Output the [x, y] coordinate of the center of the cell containing the given text.  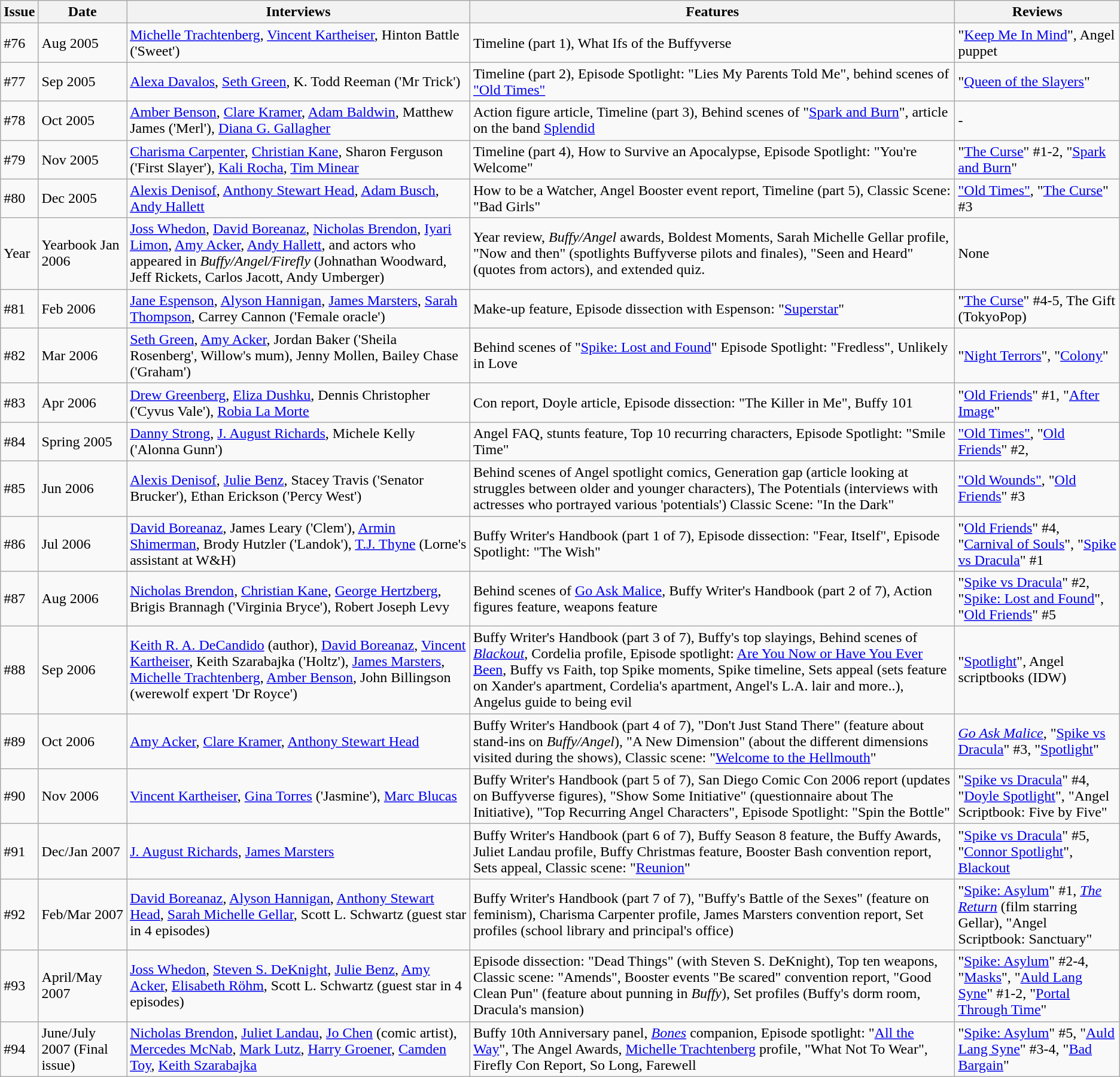
Issue [19, 12]
#85 [19, 488]
Go Ask Malice, "Spike vs Dracula" #3, "Spotlight" [1037, 741]
Action figure article, Timeline (part 3), Behind scenes of "Spark and Burn", article on the band Splendid [712, 121]
#77 [19, 81]
Nov 2005 [83, 159]
"The Curse" #1-2, "Spark and Burn" [1037, 159]
"Keep Me In Mind", Angel puppet [1037, 43]
Nov 2006 [83, 796]
"Old Friends" #4, "Carnival of Souls", "Spike vs Dracula" #1 [1037, 543]
- [1037, 121]
"Spotlight", Angel scriptbooks (IDW) [1037, 670]
"The Curse" #4-5, The Gift (TokyoPop) [1037, 309]
J. August Richards, James Marsters [299, 851]
Alexis Denisof, Anthony Stewart Head, Adam Busch, Andy Hallett [299, 199]
Yearbook Jan 2006 [83, 254]
"Spike: Asylum" #1, The Return (film starring Gellar), "Angel Scriptbook: Sanctuary" [1037, 914]
Mar 2006 [83, 355]
Behind scenes of Go Ask Malice, Buffy Writer's Handbook (part 2 of 7), Action figures feature, weapons feature [712, 599]
None [1037, 254]
Vincent Kartheiser, Gina Torres ('Jasmine'), Marc Blucas [299, 796]
"Queen of the Slayers" [1037, 81]
Features [712, 12]
#78 [19, 121]
Timeline (part 1), What Ifs of the Buffyverse [712, 43]
Feb 2006 [83, 309]
#80 [19, 199]
Seth Green, Amy Acker, Jordan Baker ('Sheila Rosenberg', Willow's mum), Jenny Mollen, Bailey Chase ('Graham') [299, 355]
Amy Acker, Clare Kramer, Anthony Stewart Head [299, 741]
Con report, Doyle article, Episode dissection: "The Killer in Me", Buffy 101 [712, 402]
Year [19, 254]
Charisma Carpenter, Christian Kane, Sharon Ferguson ('First Slayer'), Kali Rocha, Tim Minear [299, 159]
#91 [19, 851]
Apr 2006 [83, 402]
Michelle Trachtenberg, Vincent Kartheiser, Hinton Battle ('Sweet') [299, 43]
"Old Times", "The Curse" #3 [1037, 199]
#89 [19, 741]
Interviews [299, 12]
Drew Greenberg, Eliza Dushku, Dennis Christopher ('Cyvus Vale'), Robia La Morte [299, 402]
#79 [19, 159]
Spring 2005 [83, 442]
Nicholas Brendon, Christian Kane, George Hertzberg, Brigis Brannagh ('Virginia Bryce'), Robert Joseph Levy [299, 599]
Jul 2006 [83, 543]
#93 [19, 986]
Jane Espenson, Alyson Hannigan, James Marsters, Sarah Thompson, Carrey Cannon ('Female oracle') [299, 309]
#94 [19, 1049]
Aug 2006 [83, 599]
Dec/Jan 2007 [83, 851]
David Boreanaz, James Leary ('Clem'), Armin Shimerman, Brody Hutzler ('Landok'), T.J. Thyne (Lorne's assistant at W&H) [299, 543]
"Old Times", "Old Friends" #2, [1037, 442]
#82 [19, 355]
June/July 2007 (Final issue) [83, 1049]
Date [83, 12]
Timeline (part 4), How to Survive an Apocalypse, Episode Spotlight: "You're Welcome" [712, 159]
Oct 2006 [83, 741]
#84 [19, 442]
Feb/Mar 2007 [83, 914]
Sep 2005 [83, 81]
Behind scenes of "Spike: Lost and Found" Episode Spotlight: "Fredless", Unlikely in Love [712, 355]
Joss Whedon, Steven S. DeKnight, Julie Benz, Amy Acker, Elisabeth Röhm, Scott L. Schwartz (guest star in 4 episodes) [299, 986]
David Boreanaz, Alyson Hannigan, Anthony Stewart Head, Sarah Michelle Gellar, Scott L. Schwartz (guest star in 4 episodes) [299, 914]
Jun 2006 [83, 488]
#81 [19, 309]
April/May 2007 [83, 986]
Timeline (part 2), Episode Spotlight: "Lies My Parents Told Me", behind scenes of "Old Times" [712, 81]
How to be a Watcher, Angel Booster event report, Timeline (part 5), Classic Scene: "Bad Girls" [712, 199]
Aug 2005 [83, 43]
Angel FAQ, stunts feature, Top 10 recurring characters, Episode Spotlight: "Smile Time" [712, 442]
#87 [19, 599]
#86 [19, 543]
Buffy Writer's Handbook (part 1 of 7), Episode dissection: "Fear, Itself", Episode Spotlight: "The Wish" [712, 543]
Nicholas Brendon, Juliet Landau, Jo Chen (comic artist), Mercedes McNab, Mark Lutz, Harry Groener, Camden Toy, Keith Szarabajka [299, 1049]
#83 [19, 402]
Oct 2005 [83, 121]
"Old Friends" #1, "After Image" [1037, 402]
"Old Wounds", "Old Friends" #3 [1037, 488]
#90 [19, 796]
Make-up feature, Episode dissection with Espenson: "Superstar" [712, 309]
"Spike vs Dracula" #2, "Spike: Lost and Found", "Old Friends" #5 [1037, 599]
#88 [19, 670]
"Night Terrors", "Colony" [1037, 355]
Sep 2006 [83, 670]
"Spike: Asylum" #5, "Auld Lang Syne" #3-4, "Bad Bargain" [1037, 1049]
"Spike vs Dracula" #4, "Doyle Spotlight", "Angel Scriptbook: Five by Five" [1037, 796]
Dec 2005 [83, 199]
Danny Strong, J. August Richards, Michele Kelly ('Alonna Gunn') [299, 442]
#92 [19, 914]
Reviews [1037, 12]
Amber Benson, Clare Kramer, Adam Baldwin, Matthew James ('Merl'), Diana G. Gallagher [299, 121]
#76 [19, 43]
Alexis Denisof, Julie Benz, Stacey Travis ('Senator Brucker'), Ethan Erickson ('Percy West') [299, 488]
"Spike vs Dracula" #5, "Connor Spotlight", Blackout [1037, 851]
"Spike: Asylum" #2-4, "Masks", "Auld Lang Syne" #1-2, "Portal Through Time" [1037, 986]
Alexa Davalos, Seth Green, K. Todd Reeman ('Mr Trick') [299, 81]
